Provide the (X, Y) coordinate of the cell's center where the given text is located.  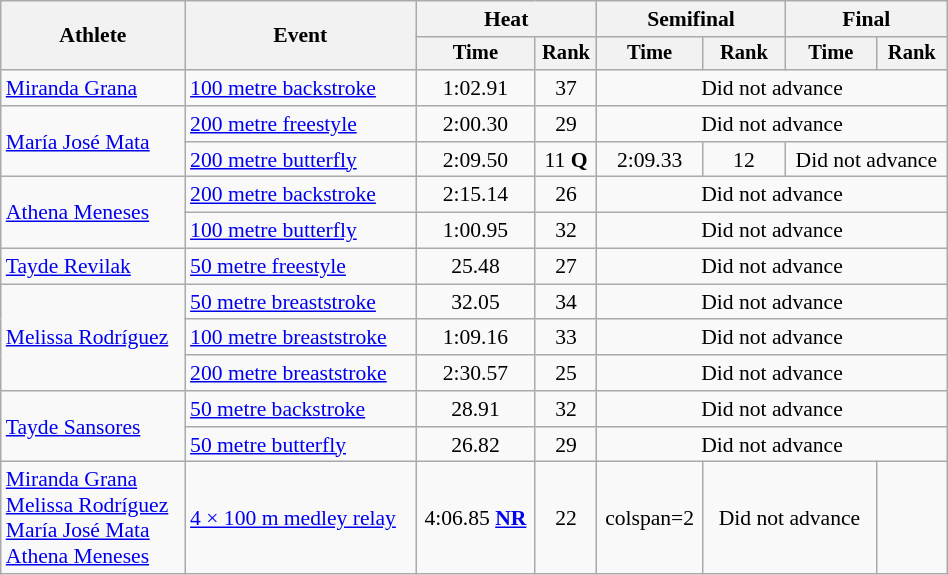
4 × 100 m medley relay (300, 518)
100 metre breaststroke (300, 338)
Athena Meneses (93, 212)
200 metre breaststroke (300, 373)
50 metre freestyle (300, 267)
200 metre butterfly (300, 160)
Tayde Revilak (93, 267)
Miranda GranaMelissa RodríguezMaría José Mata Athena Meneses (93, 518)
Heat (506, 19)
100 metre butterfly (300, 231)
200 metre freestyle (300, 124)
37 (566, 88)
22 (566, 518)
Miranda Grana (93, 88)
María José Mata (93, 142)
50 metre breaststroke (300, 302)
Tayde Sansores (93, 426)
12 (744, 160)
2:00.30 (476, 124)
Semifinal (692, 19)
Final (866, 19)
50 metre butterfly (300, 445)
100 metre backstroke (300, 88)
4:06.85 NR (476, 518)
2:09.50 (476, 160)
33 (566, 338)
200 metre backstroke (300, 195)
1:02.91 (476, 88)
25.48 (476, 267)
25 (566, 373)
Athlete (93, 36)
26.82 (476, 445)
2:30.57 (476, 373)
2:15.14 (476, 195)
1:00.95 (476, 231)
colspan=2 (650, 518)
26 (566, 195)
34 (566, 302)
Event (300, 36)
Melissa Rodríguez (93, 338)
1:09.16 (476, 338)
28.91 (476, 409)
2:09.33 (650, 160)
27 (566, 267)
32.05 (476, 302)
11 Q (566, 160)
50 metre backstroke (300, 409)
